From the cell containing the given text, extract its center point as [x, y] coordinate. 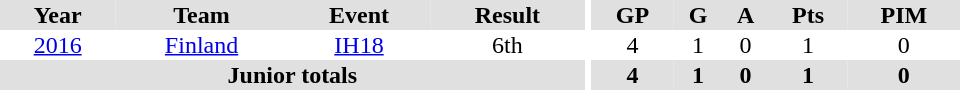
Junior totals [292, 75]
2016 [58, 45]
G [698, 15]
A [746, 15]
PIM [904, 15]
Finland [202, 45]
Result [507, 15]
6th [507, 45]
IH18 [359, 45]
Team [202, 15]
Event [359, 15]
Pts [808, 15]
GP [632, 15]
Year [58, 15]
